Find where the given text appears and provide that cell's center as (X, Y) coordinate. 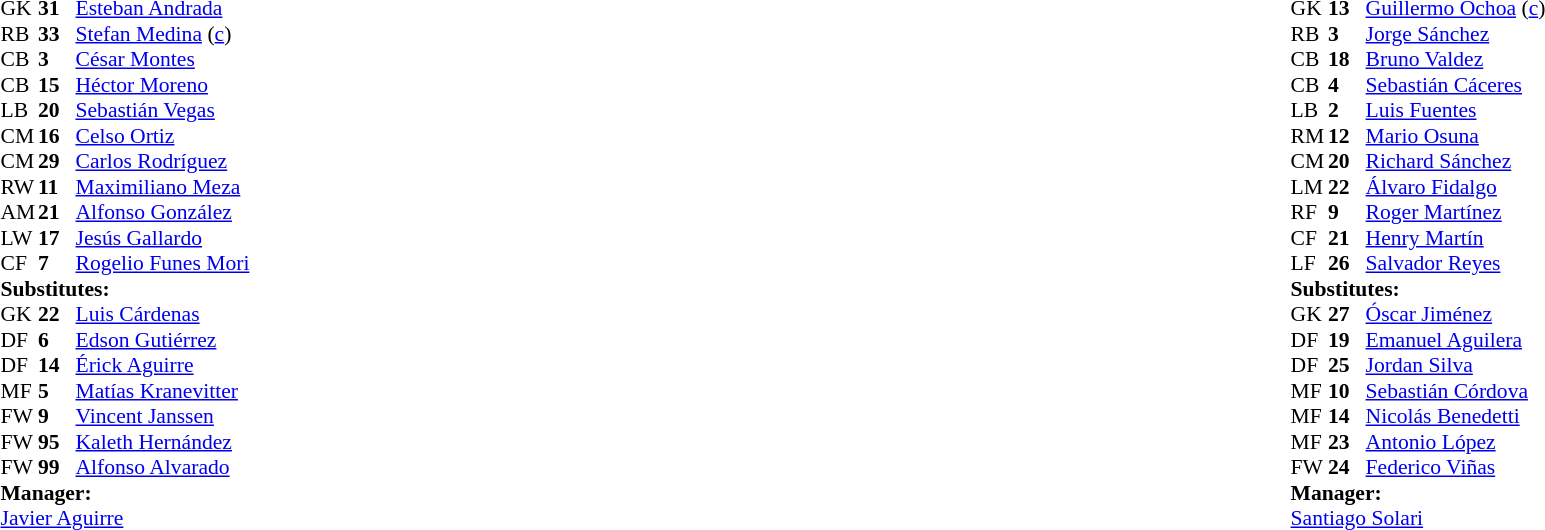
99 (57, 467)
33 (57, 34)
Matías Kranevitter (163, 391)
16 (57, 136)
Vincent Janssen (163, 417)
Stefan Medina (c) (163, 34)
24 (1347, 467)
Kaleth Hernández (163, 442)
Maximiliano Meza (163, 187)
Alfonso Alvarado (163, 467)
29 (57, 161)
Manager: (124, 493)
7 (57, 263)
RW (19, 187)
Edson Gutiérrez (163, 340)
Substitutes: (124, 289)
Jesús Gallardo (163, 238)
LF (1310, 263)
Carlos Rodríguez (163, 161)
26 (1347, 263)
12 (1347, 136)
18 (1347, 59)
25 (1347, 365)
10 (1347, 391)
Héctor Moreno (163, 85)
27 (1347, 315)
19 (1347, 340)
6 (57, 340)
Alfonso González (163, 213)
4 (1347, 85)
RM (1310, 136)
César Montes (163, 59)
Celso Ortiz (163, 136)
RF (1310, 213)
AM (19, 213)
LW (19, 238)
Érick Aguirre (163, 365)
Sebastián Vegas (163, 111)
5 (57, 391)
23 (1347, 442)
Rogelio Funes Mori (163, 263)
2 (1347, 111)
17 (57, 238)
15 (57, 85)
95 (57, 442)
LM (1310, 187)
11 (57, 187)
Luis Cárdenas (163, 315)
